Identify which cell holds the provided text, then report its [x, y] central coordinate. 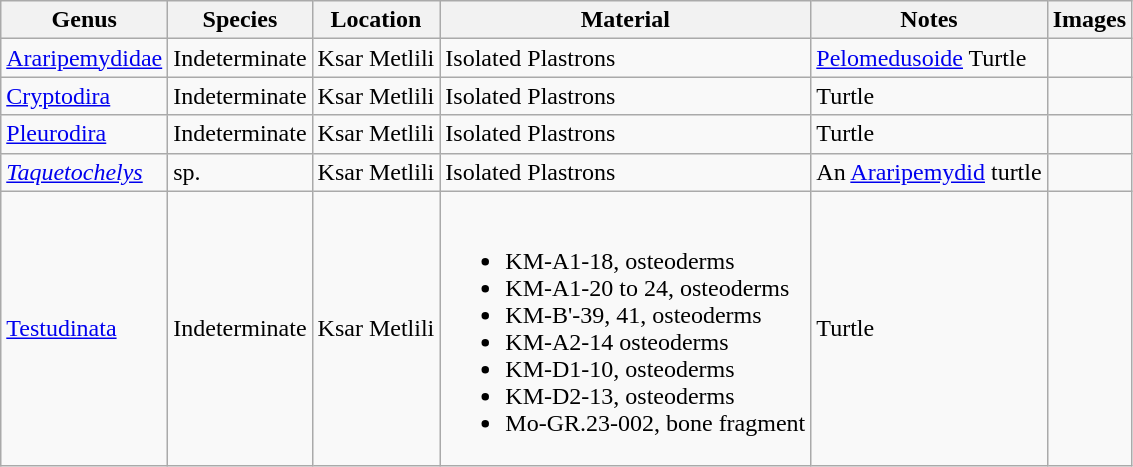
Material [626, 20]
Location [376, 20]
An Araripemydid turtle [929, 172]
Images [1089, 20]
Genus [84, 20]
Species [240, 20]
Pelomedusoide Turtle [929, 58]
Araripemydidae [84, 58]
sp. [240, 172]
Pleurodira [84, 134]
Testudinata [84, 328]
Notes [929, 20]
Cryptodira [84, 96]
Taquetochelys [84, 172]
